Find where the given text appears and provide that cell's center as (x, y) coordinate. 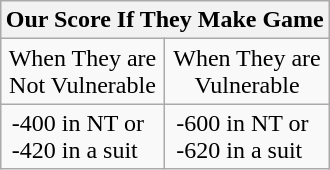
-400 in NT or -420 in a suit (82, 136)
-600 in NT or -620 in a suit (248, 136)
When They areNot Vulnerable (82, 72)
When They areVulnerable (248, 72)
Our Score If They Make Game (164, 20)
